Determine the [X, Y] coordinate at the center of the cell enclosing the given text.  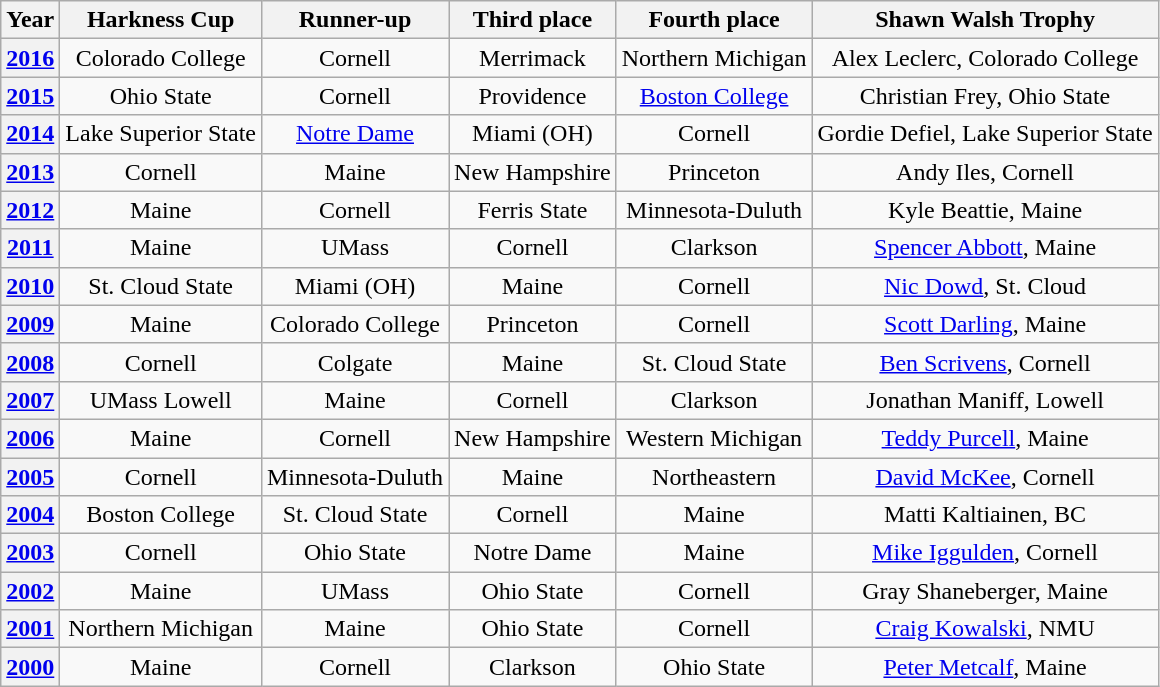
Runner-up [354, 20]
Colgate [354, 362]
2014 [30, 134]
Nic Dowd, St. Cloud [985, 286]
2016 [30, 58]
2008 [30, 362]
2010 [30, 286]
Jonathan Maniff, Lowell [985, 400]
Ben Scrivens, Cornell [985, 362]
Alex Leclerc, Colorado College [985, 58]
Kyle Beattie, Maine [985, 210]
Spencer Abbott, Maine [985, 248]
Craig Kowalski, NMU [985, 629]
Western Michigan [714, 438]
2004 [30, 515]
2015 [30, 96]
2000 [30, 667]
2013 [30, 172]
2001 [30, 629]
2012 [30, 210]
Mike Iggulden, Cornell [985, 553]
Providence [533, 96]
Lake Superior State [161, 134]
2005 [30, 477]
Fourth place [714, 20]
Ferris State [533, 210]
2002 [30, 591]
Teddy Purcell, Maine [985, 438]
Merrimack [533, 58]
Gordie Defiel, Lake Superior State [985, 134]
Harkness Cup [161, 20]
Peter Metcalf, Maine [985, 667]
UMass Lowell [161, 400]
2009 [30, 324]
David McKee, Cornell [985, 477]
Third place [533, 20]
Christian Frey, Ohio State [985, 96]
Year [30, 20]
Andy Iles, Cornell [985, 172]
Scott Darling, Maine [985, 324]
Gray Shaneberger, Maine [985, 591]
Matti Kaltiainen, BC [985, 515]
Shawn Walsh Trophy [985, 20]
Northeastern [714, 477]
2007 [30, 400]
2003 [30, 553]
2011 [30, 248]
2006 [30, 438]
